For the text-containing cell, return its midpoint in (X, Y) coordinate format. 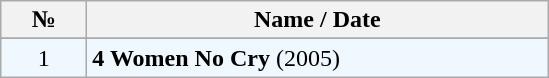
Name / Date (318, 20)
1 (44, 58)
4 Women No Cry (2005) (318, 58)
№ (44, 20)
